Provide the (x, y) coordinate of the cell's center where the given text is located.  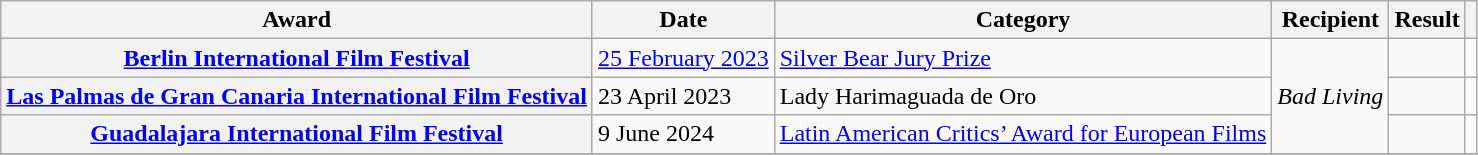
Result (1427, 20)
25 February 2023 (683, 58)
9 June 2024 (683, 134)
Bad Living (1330, 96)
Guadalajara International Film Festival (297, 134)
Berlin International Film Festival (297, 58)
Silver Bear Jury Prize (1023, 58)
Recipient (1330, 20)
Date (683, 20)
Award (297, 20)
Lady Harimaguada de Oro (1023, 96)
Las Palmas de Gran Canaria International Film Festival (297, 96)
23 April 2023 (683, 96)
Category (1023, 20)
Latin American Critics’ Award for European Films (1023, 134)
